For the text-containing cell, return its midpoint in [x, y] coordinate format. 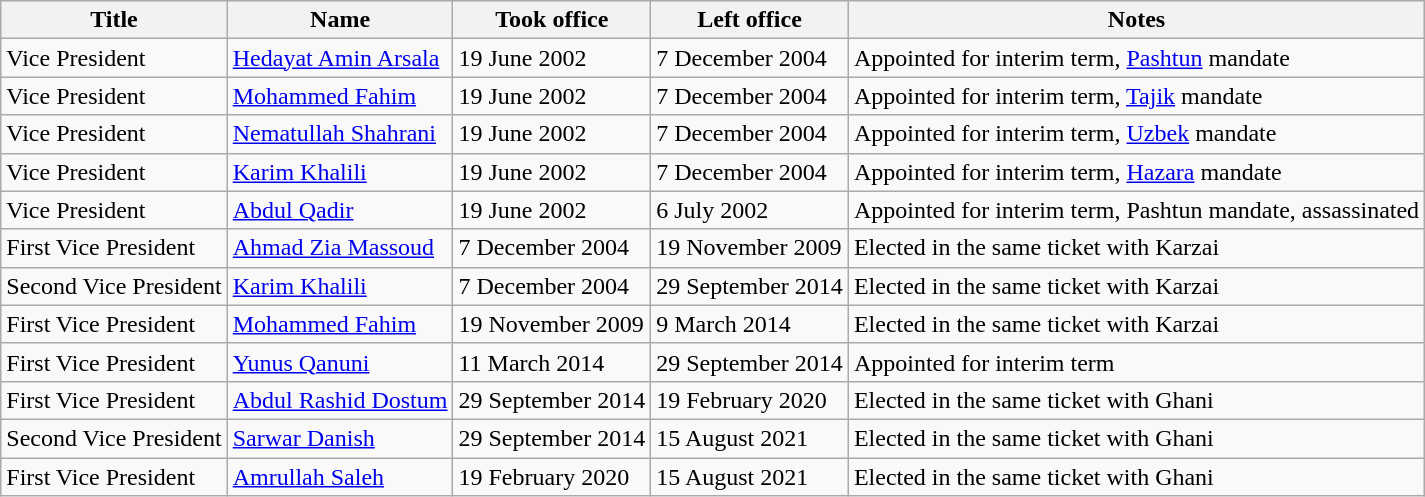
6 July 2002 [750, 210]
Abdul Rashid Dostum [340, 400]
Hedayat Amin Arsala [340, 58]
11 March 2014 [552, 362]
Title [114, 20]
Appointed for interim term, Tajik mandate [1136, 96]
Appointed for interim term, Uzbek mandate [1136, 134]
Yunus Qanuni [340, 362]
Sarwar Danish [340, 438]
Took office [552, 20]
Name [340, 20]
Abdul Qadir [340, 210]
Ahmad Zia Massoud [340, 248]
Appointed for interim term, Hazara mandate [1136, 172]
Appointed for interim term, Pashtun mandate, assassinated [1136, 210]
9 March 2014 [750, 324]
Appointed for interim term [1136, 362]
Amrullah Saleh [340, 477]
Left office [750, 20]
Nematullah Shahrani [340, 134]
Notes [1136, 20]
Appointed for interim term, Pashtun mandate [1136, 58]
